Output the [x, y] coordinate of the center of the cell containing the given text.  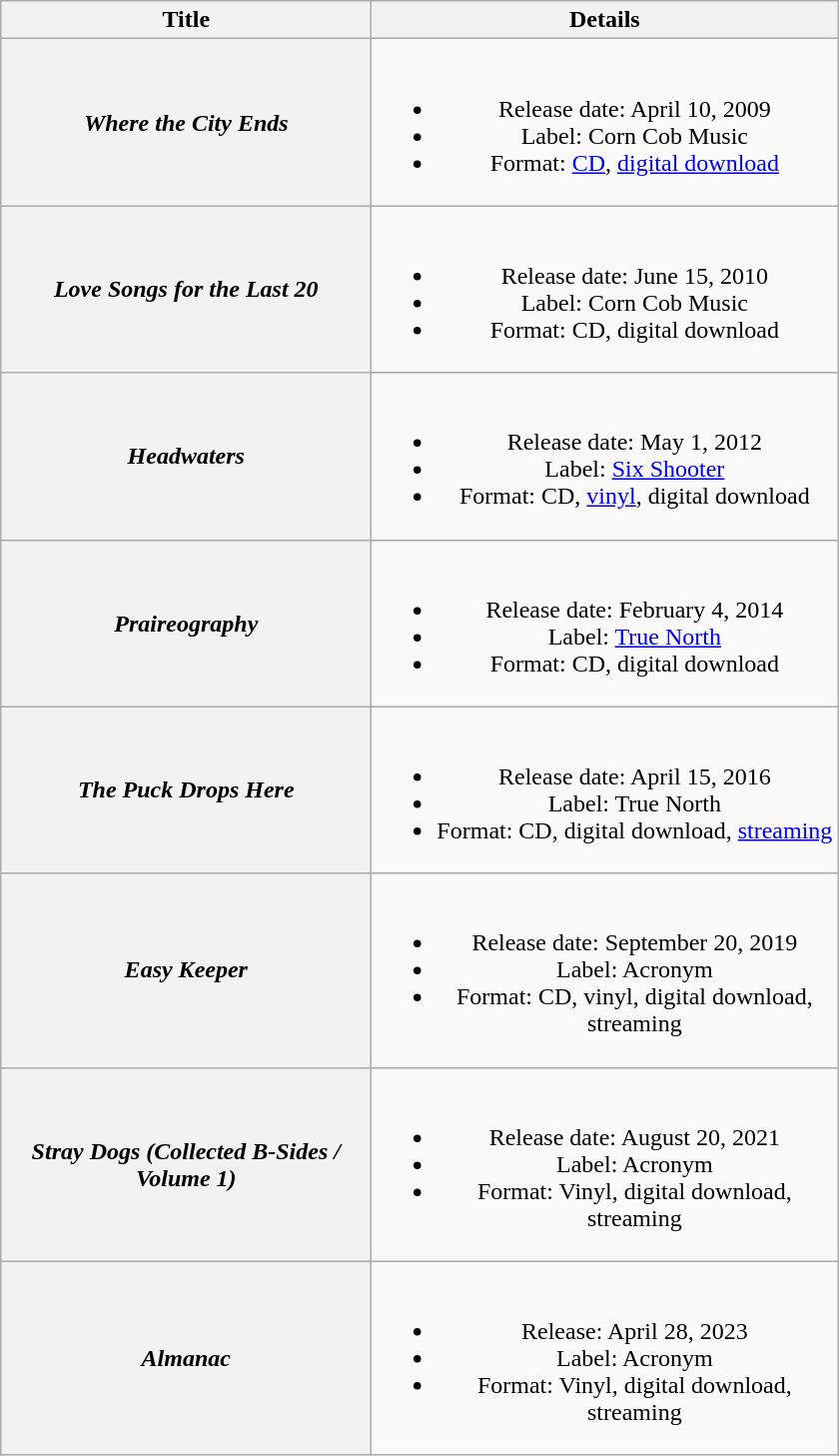
Title [186, 20]
Release date: August 20, 2021Label: AcronymFormat: Vinyl, digital download, streaming [605, 1164]
Where the City Ends [186, 122]
The Puck Drops Here [186, 789]
Release date: September 20, 2019Label: AcronymFormat: CD, vinyl, digital download, streaming [605, 970]
Easy Keeper [186, 970]
Release date: February 4, 2014Label: True NorthFormat: CD, digital download [605, 624]
Love Songs for the Last 20 [186, 290]
Release date: April 15, 2016Label: True NorthFormat: CD, digital download, streaming [605, 789]
Release date: June 15, 2010Label: Corn Cob MusicFormat: CD, digital download [605, 290]
Details [605, 20]
Stray Dogs (Collected B-Sides / Volume 1) [186, 1164]
Almanac [186, 1358]
Release: April 28, 2023Label: AcronymFormat: Vinyl, digital download, streaming [605, 1358]
Release date: May 1, 2012Label: Six ShooterFormat: CD, vinyl, digital download [605, 456]
Release date: April 10, 2009Label: Corn Cob MusicFormat: CD, digital download [605, 122]
Praireography [186, 624]
Headwaters [186, 456]
